For the text-containing cell, return its midpoint in [X, Y] coordinate format. 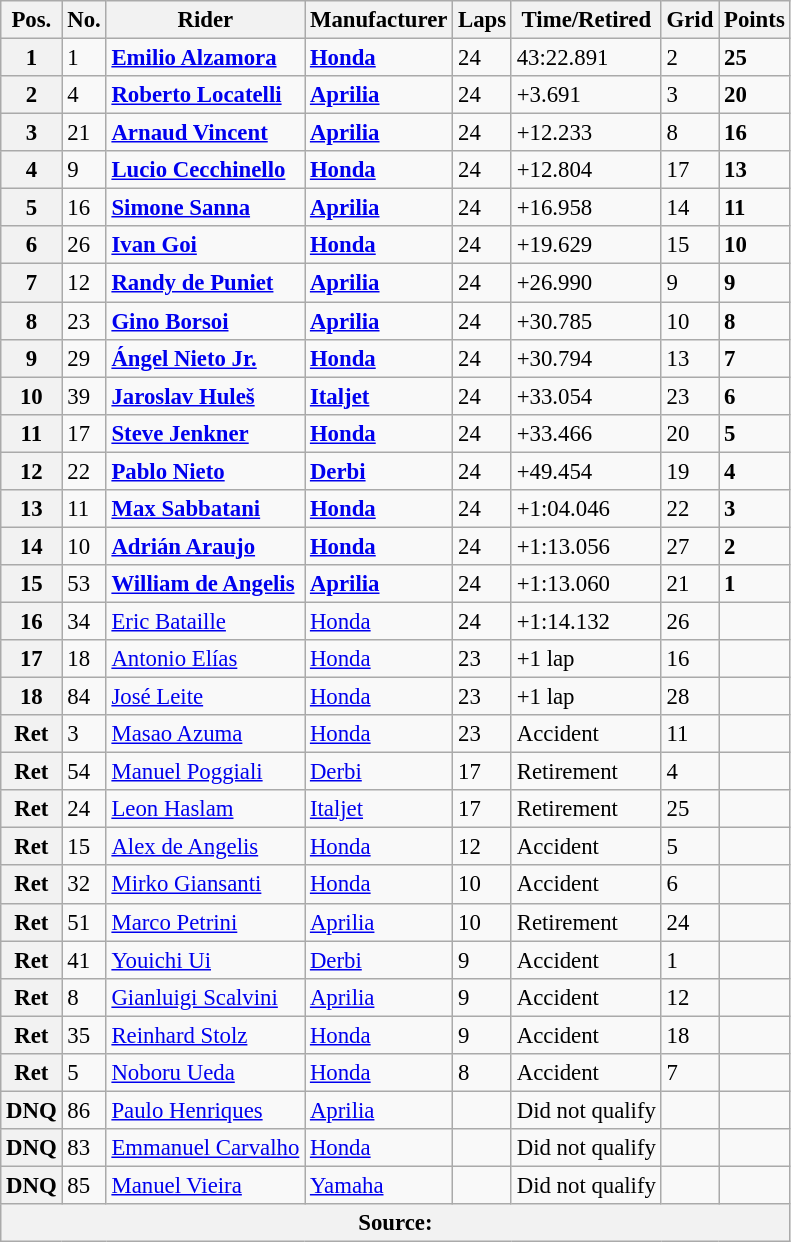
Source: [396, 1223]
85 [84, 1185]
Ivan Goi [205, 245]
Yamaha [379, 1185]
+30.785 [586, 321]
Roberto Locatelli [205, 95]
83 [84, 1148]
Rider [205, 20]
Antonio Elías [205, 659]
Noboru Ueda [205, 1073]
+26.990 [586, 283]
34 [84, 621]
43:22.891 [586, 58]
Emilio Alzamora [205, 58]
Steve Jenkner [205, 433]
Arnaud Vincent [205, 133]
Gino Borsoi [205, 321]
+1:14.132 [586, 621]
28 [690, 697]
Points [754, 20]
54 [84, 772]
Manufacturer [379, 20]
Manuel Vieira [205, 1185]
Randy de Puniet [205, 283]
+33.466 [586, 433]
Time/Retired [586, 20]
Jaroslav Huleš [205, 396]
Paulo Henriques [205, 1110]
Laps [482, 20]
+19.629 [586, 245]
Ángel Nieto Jr. [205, 358]
+33.054 [586, 396]
84 [84, 697]
No. [84, 20]
Mirko Giansanti [205, 885]
53 [84, 584]
Eric Bataille [205, 621]
Pablo Nieto [205, 471]
+12.233 [586, 133]
Lucio Cecchinello [205, 170]
32 [84, 885]
+1:13.060 [586, 584]
Gianluigi Scalvini [205, 997]
+1:04.046 [586, 509]
Reinhard Stolz [205, 1035]
Youichi Ui [205, 960]
Grid [690, 20]
Emmanuel Carvalho [205, 1148]
Alex de Angelis [205, 847]
+12.804 [586, 170]
Leon Haslam [205, 809]
19 [690, 471]
Masao Azuma [205, 734]
José Leite [205, 697]
+30.794 [586, 358]
86 [84, 1110]
+1:13.056 [586, 546]
27 [690, 546]
35 [84, 1035]
51 [84, 922]
41 [84, 960]
Adrián Araujo [205, 546]
Marco Petrini [205, 922]
Pos. [32, 20]
Max Sabbatani [205, 509]
Manuel Poggiali [205, 772]
39 [84, 396]
Simone Sanna [205, 208]
+3.691 [586, 95]
29 [84, 358]
William de Angelis [205, 584]
+49.454 [586, 471]
+16.958 [586, 208]
